Extract the (x, y) coordinate from the center of the cell holding the provided text.  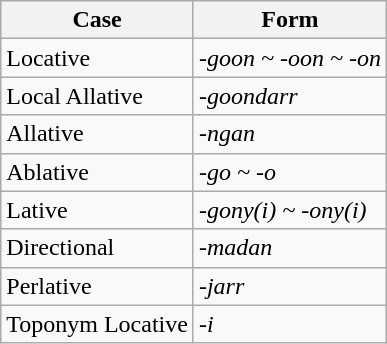
-goon ~ -oon ~ -on (290, 58)
Local Allative (98, 96)
-ngan (290, 134)
Case (98, 20)
Directional (98, 248)
Toponym Locative (98, 324)
Allative (98, 134)
Locative (98, 58)
-i (290, 324)
Perlative (98, 286)
Lative (98, 210)
Ablative (98, 172)
-madan (290, 248)
-gony(i) ~ -ony(i) (290, 210)
-go ~ -o (290, 172)
-jarr (290, 286)
Form (290, 20)
-goondarr (290, 96)
